Identify which cell holds the provided text, then report its [X, Y] central coordinate. 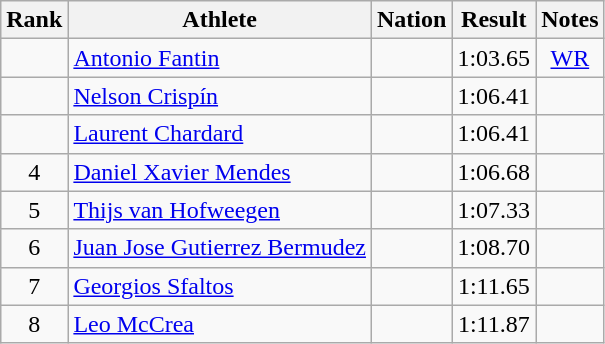
1:03.65 [494, 58]
Athlete [220, 20]
Nation [411, 20]
1:07.33 [494, 210]
WR [570, 58]
Result [494, 20]
Daniel Xavier Mendes [220, 172]
Notes [570, 20]
4 [34, 172]
7 [34, 286]
1:08.70 [494, 248]
Leo McCrea [220, 324]
Antonio Fantin [220, 58]
1:06.68 [494, 172]
Rank [34, 20]
Laurent Chardard [220, 134]
6 [34, 248]
Nelson Crispín [220, 96]
Georgios Sfaltos [220, 286]
Juan Jose Gutierrez Bermudez [220, 248]
8 [34, 324]
1:11.87 [494, 324]
5 [34, 210]
1:11.65 [494, 286]
Thijs van Hofweegen [220, 210]
